For the text-containing cell, return its midpoint in (X, Y) coordinate format. 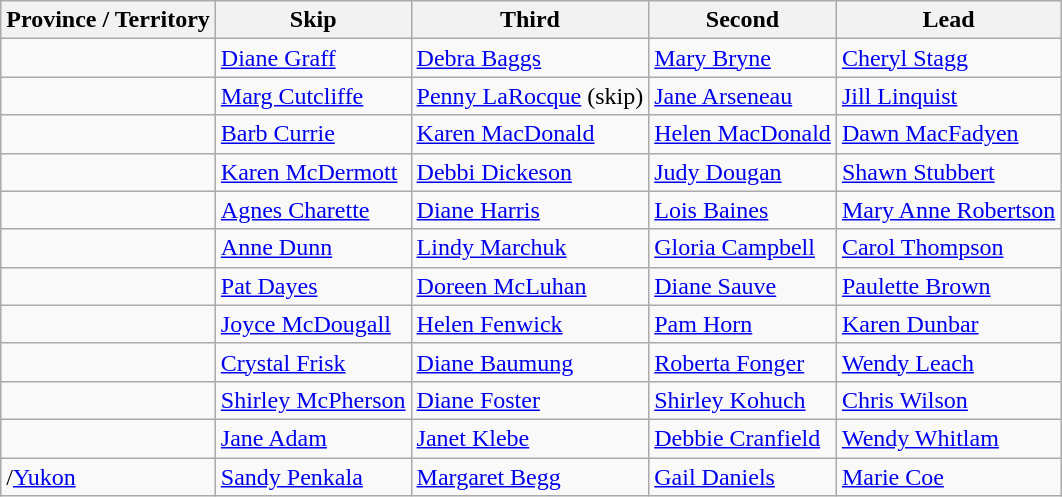
Lindy Marchuk (530, 248)
Skip (313, 20)
Karen Dunbar (948, 324)
Helen MacDonald (743, 134)
Carol Thompson (948, 248)
Jane Arseneau (743, 96)
Shirley McPherson (313, 400)
Lead (948, 20)
Marie Coe (948, 477)
Judy Dougan (743, 172)
Diane Baumung (530, 362)
Helen Fenwick (530, 324)
Shawn Stubbert (948, 172)
Karen McDermott (313, 172)
Gloria Campbell (743, 248)
Paulette Brown (948, 286)
Doreen McLuhan (530, 286)
Penny LaRocque (skip) (530, 96)
Lois Baines (743, 210)
Diane Sauve (743, 286)
Shirley Kohuch (743, 400)
Wendy Leach (948, 362)
/Yukon (108, 477)
Barb Currie (313, 134)
Gail Daniels (743, 477)
Debbi Dickeson (530, 172)
Jill Linquist (948, 96)
Chris Wilson (948, 400)
Joyce McDougall (313, 324)
Crystal Frisk (313, 362)
Sandy Penkala (313, 477)
Margaret Begg (530, 477)
Second (743, 20)
Roberta Fonger (743, 362)
Pat Dayes (313, 286)
Anne Dunn (313, 248)
Province / Territory (108, 20)
Jane Adam (313, 438)
Third (530, 20)
Dawn MacFadyen (948, 134)
Pam Horn (743, 324)
Debra Baggs (530, 58)
Diane Foster (530, 400)
Mary Bryne (743, 58)
Diane Harris (530, 210)
Wendy Whitlam (948, 438)
Mary Anne Robertson (948, 210)
Marg Cutcliffe (313, 96)
Janet Klebe (530, 438)
Karen MacDonald (530, 134)
Diane Graff (313, 58)
Agnes Charette (313, 210)
Debbie Cranfield (743, 438)
Cheryl Stagg (948, 58)
